Output the (X, Y) coordinate of the center of the cell containing the given text.  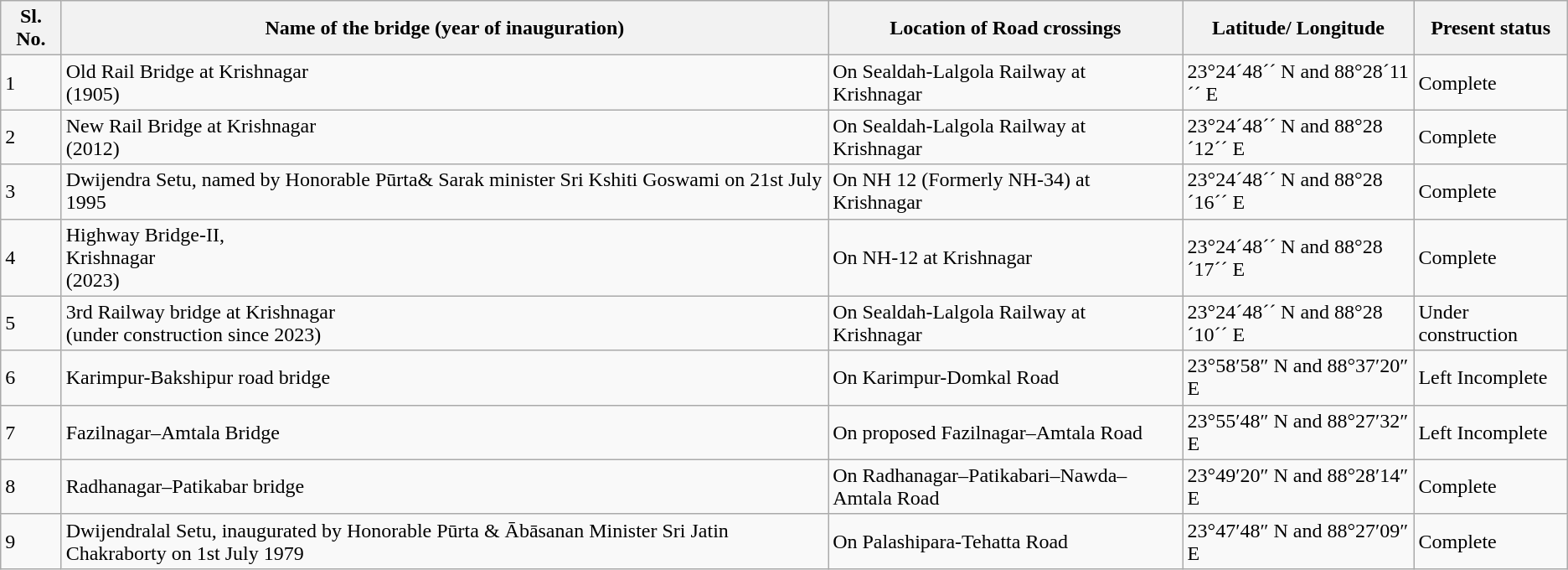
9 (31, 541)
Sl. No. (31, 28)
6 (31, 377)
Location of Road crossings (1005, 28)
Under construction (1491, 324)
23°58′58″ N and 88°37′20″ E (1298, 377)
On Palashipara-Tehatta Road (1005, 541)
23°24´48´´ N and 88°28´17´´ E (1298, 257)
3rd Railway bridge at Krishnagar(under construction since 2023) (444, 324)
23°49′20″ N and 88°28′14″ E (1298, 486)
23°55′48″ N and 88°27′32″ E (1298, 433)
Fazilnagar–Amtala Bridge (444, 433)
Radhanagar–Patikabar bridge (444, 486)
Present status (1491, 28)
Old Rail Bridge at Krishnagar(1905) (444, 82)
Latitude/ Longitude (1298, 28)
5 (31, 324)
Highway Bridge-II,Krishnagar(2023) (444, 257)
23°24´48´´ N and 88°28´10´´ E (1298, 324)
7 (31, 433)
Dwijendralal Setu, inaugurated by Honorable Pūrta & Ābāsanan Minister Sri Jatin Chakraborty on 1st July 1979 (444, 541)
Name of the bridge (year of inauguration) (444, 28)
4 (31, 257)
2 (31, 137)
Karimpur-Bakshipur road bridge (444, 377)
On proposed Fazilnagar–Amtala Road (1005, 433)
8 (31, 486)
On NH-12 at Krishnagar (1005, 257)
23°24´48´´ N and 88°28´12´´ E (1298, 137)
New Rail Bridge at Krishnagar(2012) (444, 137)
On Karimpur-Domkal Road (1005, 377)
Dwijendra Setu, named by Honorable Pūrta& Sarak minister Sri Kshiti Goswami on 21st July 1995 (444, 191)
23°47′48″ N and 88°27′09″ E (1298, 541)
On Radhanagar–Patikabari–Nawda–Amtala Road (1005, 486)
On NH 12 (Formerly NH-34) at Krishnagar (1005, 191)
23°24´48´´ N and 88°28´11´´ E (1298, 82)
3 (31, 191)
23°24´48´´ N and 88°28´16´´ E (1298, 191)
1 (31, 82)
